Extract the (x, y) coordinate from the center of the cell holding the provided text.  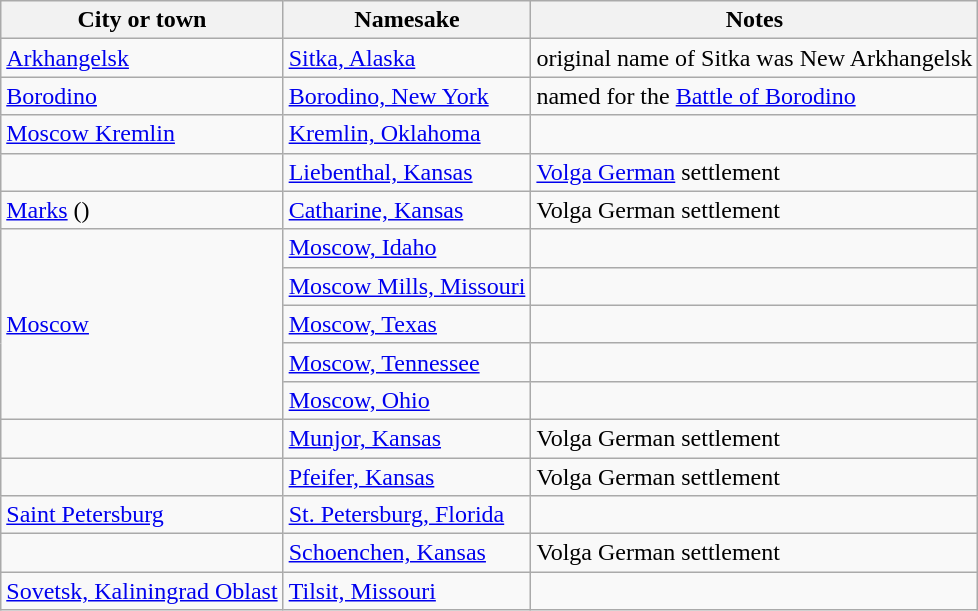
Saint Petersburg (142, 515)
Borodino (142, 96)
Schoenchen, Kansas (407, 553)
Liebenthal, Kansas (407, 172)
City or town (142, 20)
Sovetsk, Kaliningrad Oblast (142, 591)
Namesake (407, 20)
Arkhangelsk (142, 58)
St. Petersburg, Florida (407, 515)
Sitka, Alaska (407, 58)
Pfeifer, Kansas (407, 477)
Kremlin, Oklahoma (407, 134)
Borodino, New York (407, 96)
Munjor, Kansas (407, 438)
Tilsit, Missouri (407, 591)
Moscow (142, 324)
Notes (754, 20)
Moscow, Tennessee (407, 362)
Moscow Kremlin (142, 134)
Moscow, Idaho (407, 248)
original name of Sitka was New Arkhangelsk (754, 58)
Marks () (142, 210)
Moscow Mills, Missouri (407, 286)
Catharine, Kansas (407, 210)
Moscow, Ohio (407, 400)
named for the Battle of Borodino (754, 96)
Moscow, Texas (407, 324)
